Return the (x, y) coordinate for the center point of the cell that contains the specified text.  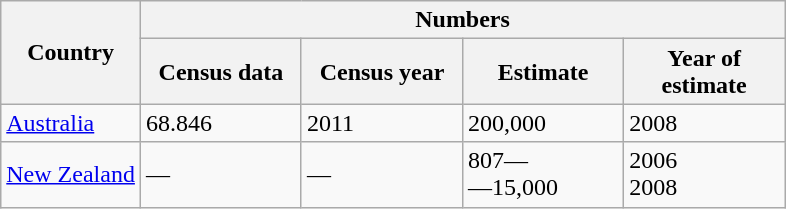
Estimate (544, 72)
807——15,000 (544, 174)
Numbers (462, 20)
20062008 (704, 174)
Census year (382, 72)
200,000 (544, 123)
New Zealand (71, 174)
Country (71, 52)
Census data (220, 72)
Year of estimate (704, 72)
68.846 (220, 123)
Australia (71, 123)
2011 (382, 123)
2008 (704, 123)
